Output the [x, y] coordinate of the center of the cell containing the given text.  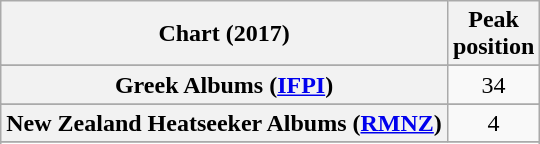
Peakposition [493, 34]
34 [493, 85]
Greek Albums (IFPI) [224, 85]
Chart (2017) [224, 34]
4 [493, 123]
New Zealand Heatseeker Albums (RMNZ) [224, 123]
